Output the [X, Y] coordinate of the center of the cell containing the given text.  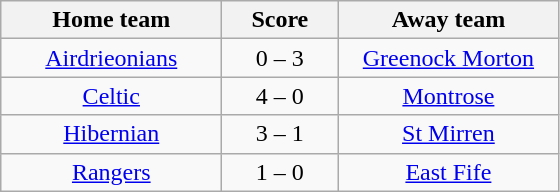
1 – 0 [280, 172]
Home team [112, 20]
0 – 3 [280, 58]
4 – 0 [280, 96]
3 – 1 [280, 134]
Hibernian [112, 134]
Score [280, 20]
Celtic [112, 96]
Away team [448, 20]
Greenock Morton [448, 58]
Rangers [112, 172]
Montrose [448, 96]
Airdrieonians [112, 58]
East Fife [448, 172]
St Mirren [448, 134]
